From the cell containing the given text, extract its center point as [X, Y] coordinate. 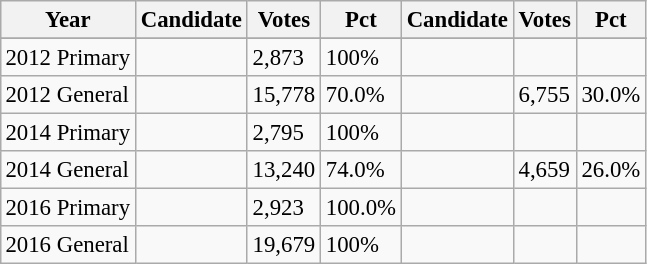
6,755 [544, 95]
100.0% [362, 208]
13,240 [284, 170]
4,659 [544, 170]
2,873 [284, 57]
2,795 [284, 133]
30.0% [610, 95]
15,778 [284, 95]
2016 General [68, 245]
2016 Primary [68, 208]
2,923 [284, 208]
2012 Primary [68, 57]
2014 Primary [68, 133]
70.0% [362, 95]
74.0% [362, 170]
2014 General [68, 170]
26.0% [610, 170]
19,679 [284, 245]
2012 General [68, 95]
Year [68, 20]
